Detect which cell encompasses the target text, then output its [X, Y] center coordinate. 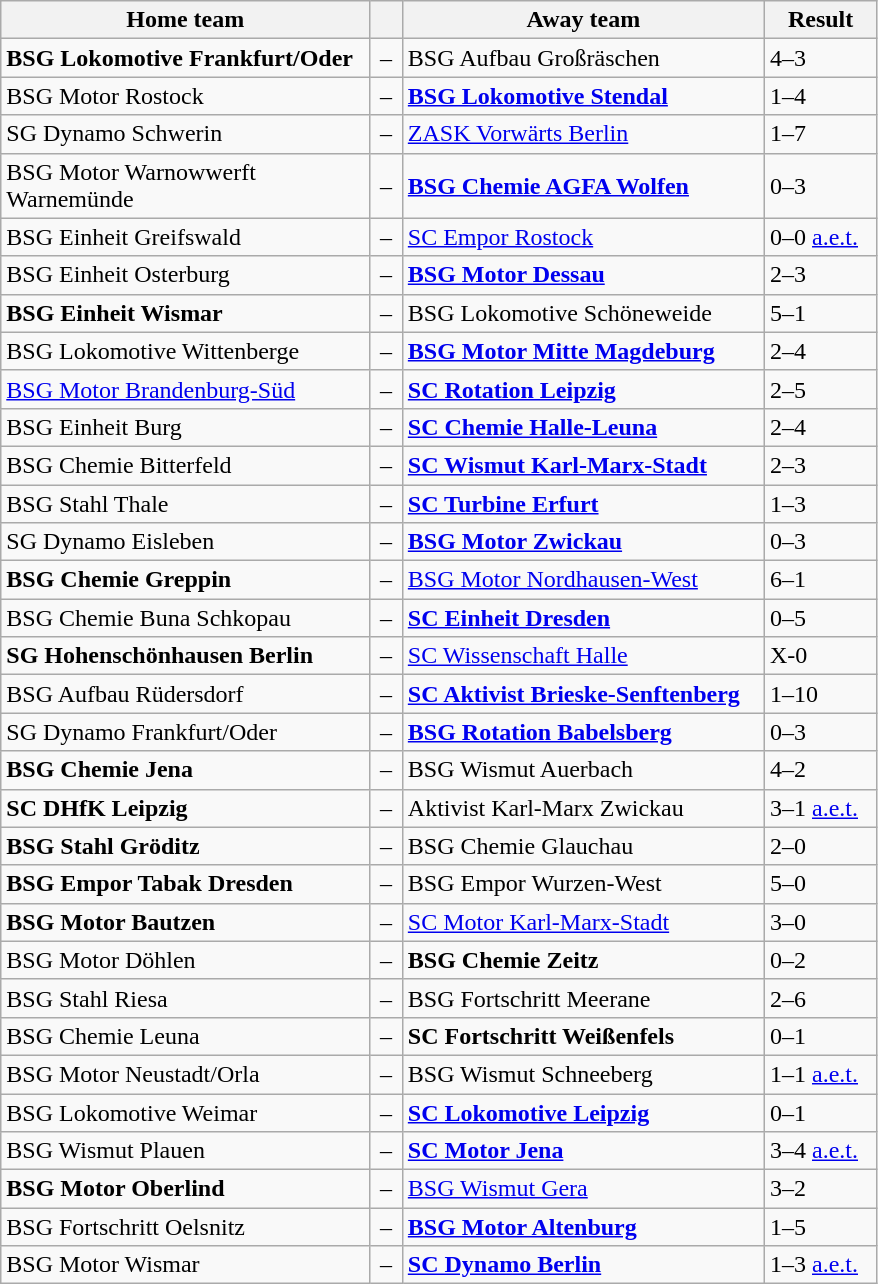
5–0 [820, 884]
BSG Aufbau Großräschen [583, 58]
Result [820, 20]
ZASK Vorwärts Berlin [583, 134]
BSG Motor Brandenburg-Süd [186, 389]
BSG Chemie AGFA Wolfen [583, 186]
4–3 [820, 58]
BSG Motor Warnowwerft Warnemünde [186, 186]
BSG Lokomotive Frankfurt/Oder [186, 58]
2–0 [820, 846]
1–10 [820, 694]
BSG Motor Döhlen [186, 960]
1–3 [820, 503]
BSG Wismut Auerbach [583, 770]
BSG Lokomotive Stendal [583, 96]
SC Fortschritt Weißenfels [583, 1036]
BSG Motor Rostock [186, 96]
BSG Chemie Jena [186, 770]
SC Wissenschaft Halle [583, 656]
BSG Wismut Plauen [186, 1151]
6–1 [820, 580]
BSG Fortschritt Meerane [583, 998]
SC Chemie Halle-Leuna [583, 427]
SC DHfK Leipzig [186, 808]
BSG Empor Tabak Dresden [186, 884]
5–1 [820, 313]
BSG Motor Dessau [583, 275]
SC Turbine Erfurt [583, 503]
BSG Motor Altenburg [583, 1227]
1–1 a.e.t. [820, 1074]
0–5 [820, 618]
BSG Chemie Greppin [186, 580]
SG Dynamo Schwerin [186, 134]
1–7 [820, 134]
BSG Motor Bautzen [186, 922]
1–4 [820, 96]
BSG Motor Zwickau [583, 542]
SC Dynamo Berlin [583, 1265]
BSG Einheit Greifswald [186, 237]
BSG Empor Wurzen-West [583, 884]
BSG Wismut Schneeberg [583, 1074]
SG Dynamo Eisleben [186, 542]
X-0 [820, 656]
BSG Chemie Bitterfeld [186, 465]
BSG Chemie Leuna [186, 1036]
BSG Einheit Wismar [186, 313]
3–1 a.e.t. [820, 808]
BSG Motor Wismar [186, 1265]
BSG Motor Mitte Magdeburg [583, 351]
1–5 [820, 1227]
BSG Stahl Thale [186, 503]
0–0 a.e.t. [820, 237]
BSG Stahl Gröditz [186, 846]
3–0 [820, 922]
SC Aktivist Brieske-Senftenberg [583, 694]
BSG Stahl Riesa [186, 998]
BSG Chemie Zeitz [583, 960]
BSG Chemie Buna Schkopau [186, 618]
SC Einheit Dresden [583, 618]
BSG Motor Neustadt/Orla [186, 1074]
BSG Fortschritt Oelsnitz [186, 1227]
1–3 a.e.t. [820, 1265]
SC Motor Jena [583, 1151]
SC Rotation Leipzig [583, 389]
SC Motor Karl-Marx-Stadt [583, 922]
2–6 [820, 998]
BSG Motor Nordhausen-West [583, 580]
4–2 [820, 770]
BSG Motor Oberlind [186, 1189]
SG Hohenschönhausen Berlin [186, 656]
BSG Rotation Babelsberg [583, 732]
Home team [186, 20]
3–2 [820, 1189]
BSG Aufbau Rüdersdorf [186, 694]
BSG Lokomotive Weimar [186, 1113]
BSG Einheit Osterburg [186, 275]
2–5 [820, 389]
SC Wismut Karl-Marx-Stadt [583, 465]
BSG Lokomotive Schöneweide [583, 313]
SG Dynamo Frankfurt/Oder [186, 732]
3–4 a.e.t. [820, 1151]
BSG Lokomotive Wittenberge [186, 351]
Aktivist Karl-Marx Zwickau [583, 808]
BSG Chemie Glauchau [583, 846]
Away team [583, 20]
SC Lokomotive Leipzig [583, 1113]
0–2 [820, 960]
BSG Einheit Burg [186, 427]
BSG Wismut Gera [583, 1189]
SC Empor Rostock [583, 237]
